Locate the cell with the specified text and output its (x, y) center coordinate. 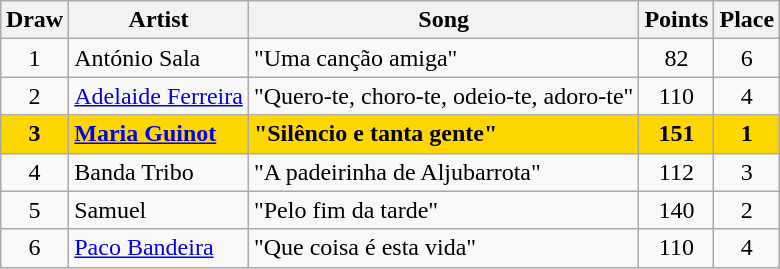
5 (34, 210)
"Quero-te, choro-te, odeio-te, adoro-te" (443, 96)
Points (676, 20)
"Silêncio e tanta gente" (443, 134)
Paco Bandeira (159, 248)
Banda Tribo (159, 172)
António Sala (159, 58)
151 (676, 134)
Adelaide Ferreira (159, 96)
Artist (159, 20)
"A padeirinha de Aljubarrota" (443, 172)
Samuel (159, 210)
82 (676, 58)
112 (676, 172)
"Pelo fim da tarde" (443, 210)
Maria Guinot (159, 134)
Song (443, 20)
"Que coisa é esta vida" (443, 248)
Draw (34, 20)
Place (747, 20)
140 (676, 210)
"Uma canção amiga" (443, 58)
